Capture the cell that displays the provided text and extract its (x, y) central coordinate. 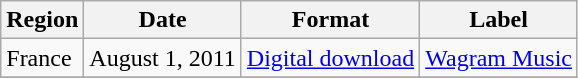
France (42, 58)
Label (499, 20)
Digital download (330, 58)
Wagram Music (499, 58)
Date (163, 20)
Region (42, 20)
Format (330, 20)
August 1, 2011 (163, 58)
